Provide the (x, y) coordinate of the cell's center where the given text is located.  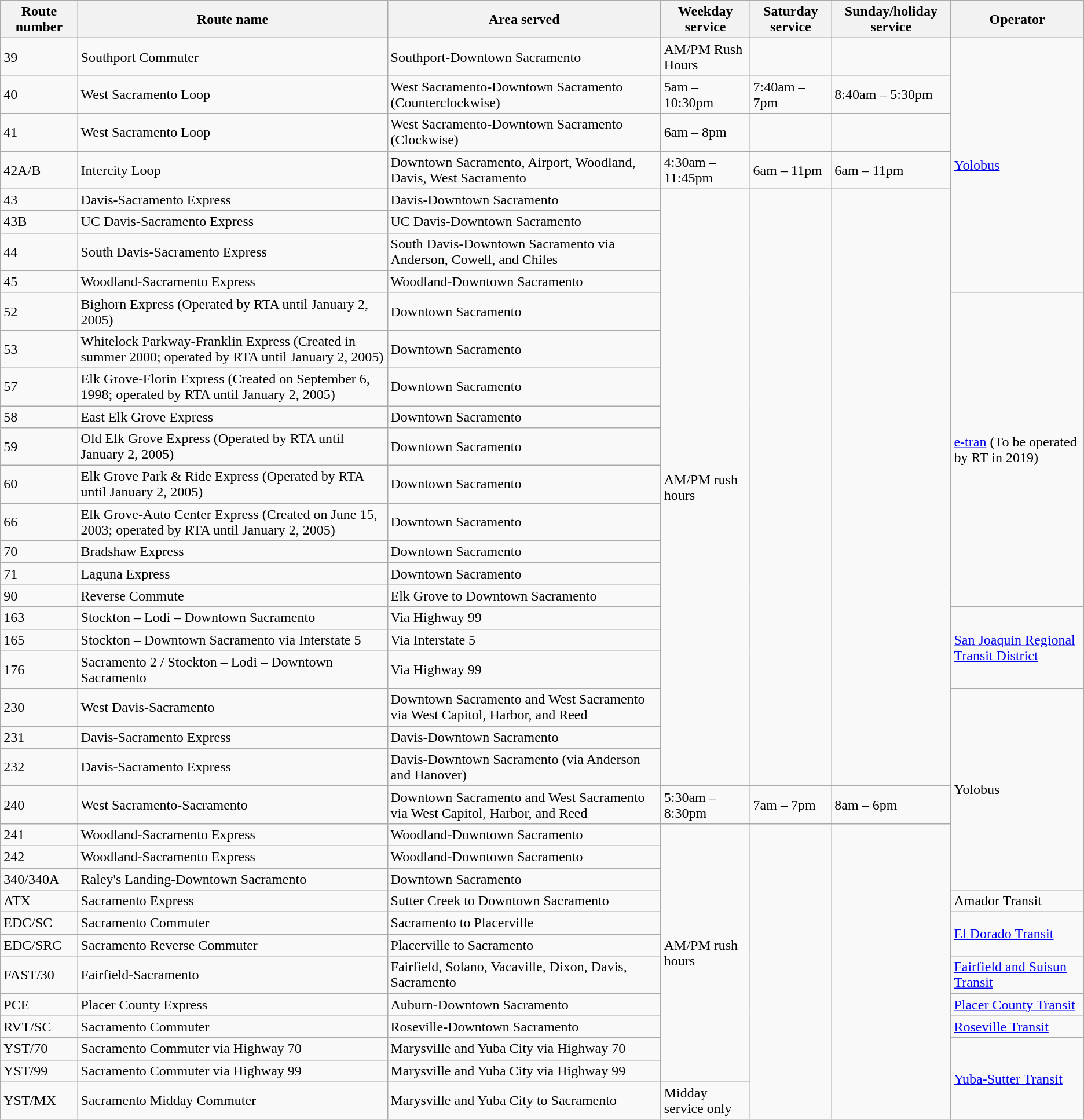
58 (39, 416)
Bradshaw Express (233, 552)
UC Davis-Downtown Sacramento (524, 222)
Bighorn Express (Operated by RTA until January 2, 2005) (233, 312)
Davis-Downtown Sacramento (via Anderson and Hanover) (524, 767)
San Joaquin Regional Transit District (1017, 647)
165 (39, 640)
Sacramento Express (233, 901)
57 (39, 387)
Roseville-Downtown Sacramento (524, 1027)
Placer County Express (233, 1005)
90 (39, 596)
Sacramento Commuter via Highway 99 (233, 1071)
YST/MX (39, 1100)
Laguna Express (233, 574)
Southport Commuter (233, 57)
Route number (39, 20)
44 (39, 251)
Marysville and Yuba City via Highway 70 (524, 1049)
Operator (1017, 20)
Marysville and Yuba City via Highway 99 (524, 1071)
4:30am – 11:45pm (705, 170)
West Sacramento-Downtown Sacramento (Clockwise) (524, 132)
Placer County Transit (1017, 1005)
East Elk Grove Express (233, 416)
Intercity Loop (233, 170)
AM/PM Rush Hours (705, 57)
Marysville and Yuba City to Sacramento (524, 1100)
Saturday service (791, 20)
60 (39, 484)
Amador Transit (1017, 901)
5am – 10:30pm (705, 95)
230 (39, 708)
Elk Grove to Downtown Sacramento (524, 596)
Whitelock Parkway-Franklin Express (Created in summer 2000; operated by RTA until January 2, 2005) (233, 349)
232 (39, 767)
Elk Grove-Auto Center Express (Created on June 15, 2003; operated by RTA until January 2, 2005) (233, 522)
Stockton – Downtown Sacramento via Interstate 5 (233, 640)
7:40am – 7pm (791, 95)
Sutter Creek to Downtown Sacramento (524, 901)
South Davis-Downtown Sacramento via Anderson, Cowell, and Chiles (524, 251)
7am – 7pm (791, 805)
Elk Grove Park & Ride Express (Operated by RTA until January 2, 2005) (233, 484)
Route name (233, 20)
241 (39, 834)
EDC/SC (39, 923)
163 (39, 618)
242 (39, 857)
8am – 6pm (891, 805)
Area served (524, 20)
Via Interstate 5 (524, 640)
RVT/SC (39, 1027)
West Sacramento-Sacramento (233, 805)
Elk Grove-Florin Express (Created on September 6, 1998; operated by RTA until January 2, 2005) (233, 387)
40 (39, 95)
Fairfield and Suisun Transit (1017, 975)
Raley's Landing-Downtown Sacramento (233, 879)
UC Davis-Sacramento Express (233, 222)
Midday service only (705, 1100)
Auburn-Downtown Sacramento (524, 1005)
ATX (39, 901)
Yuba-Sutter Transit (1017, 1078)
43B (39, 222)
Reverse Commute (233, 596)
Sacramento Midday Commuter (233, 1100)
41 (39, 132)
e-tran (To be operated by RT in 2019) (1017, 449)
Southport-Downtown Sacramento (524, 57)
West Davis-Sacramento (233, 708)
PCE (39, 1005)
43 (39, 200)
Sacramento 2 / Stockton – Lodi – Downtown Sacramento (233, 669)
Sunday/holiday service (891, 20)
70 (39, 552)
59 (39, 447)
South Davis-Sacramento Express (233, 251)
EDC/SRC (39, 945)
Old Elk Grove Express (Operated by RTA until January 2, 2005) (233, 447)
Weekday service (705, 20)
231 (39, 737)
Sacramento Commuter via Highway 70 (233, 1049)
West Sacramento-Downtown Sacramento (Counterclockwise) (524, 95)
45 (39, 281)
Fairfield, Solano, Vacaville, Dixon, Davis, Sacramento (524, 975)
176 (39, 669)
42A/B (39, 170)
YST/70 (39, 1049)
52 (39, 312)
71 (39, 574)
6am – 8pm (705, 132)
Sacramento to Placerville (524, 923)
Downtown Sacramento, Airport, Woodland, Davis, West Sacramento (524, 170)
Roseville Transit (1017, 1027)
El Dorado Transit (1017, 934)
Sacramento Reverse Commuter (233, 945)
Placerville to Sacramento (524, 945)
FAST/30 (39, 975)
66 (39, 522)
340/340A (39, 879)
Stockton – Lodi – Downtown Sacramento (233, 618)
Fairfield-Sacramento (233, 975)
240 (39, 805)
5:30am – 8:30pm (705, 805)
8:40am – 5:30pm (891, 95)
YST/99 (39, 1071)
39 (39, 57)
53 (39, 349)
